Provide the [X, Y] coordinate of the cell's center where the given text is located.  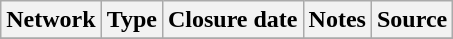
Type [132, 20]
Source [412, 20]
Network [51, 20]
Notes [337, 20]
Closure date [232, 20]
